Provide the (x, y) coordinate of the cell's center where the given text is located.  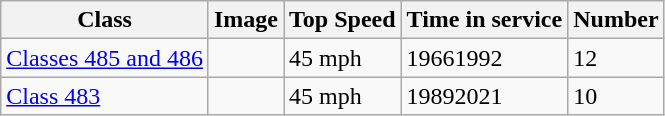
Time in service (484, 20)
Image (246, 20)
10 (616, 96)
Class 483 (105, 96)
Top Speed (343, 20)
Number (616, 20)
Classes 485 and 486 (105, 58)
12 (616, 58)
19661992 (484, 58)
19892021 (484, 96)
Class (105, 20)
